From the cell containing the given text, extract its center point as [X, Y] coordinate. 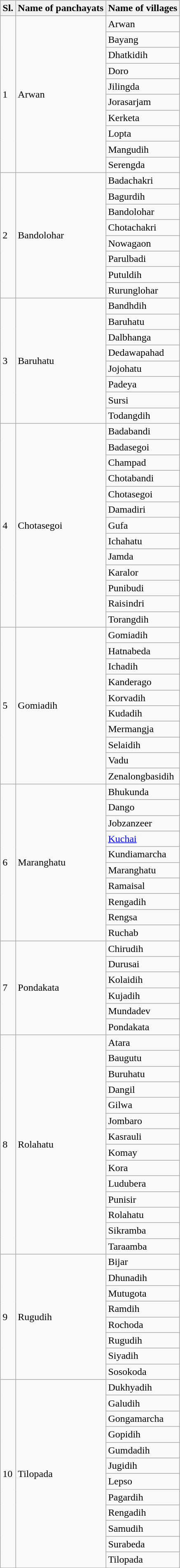
Kanderago [143, 682]
Ludubera [143, 1183]
Lepso [143, 1482]
Jojohatu [143, 369]
Jorasarjam [143, 102]
Jilingda [143, 86]
Dhatkidih [143, 55]
Ruchab [143, 933]
Rochoda [143, 1325]
Rengsa [143, 917]
Mermangja [143, 729]
Sikramba [143, 1231]
Vadu [143, 761]
2 [8, 235]
Badachakri [143, 180]
Mundadev [143, 1011]
Parulbadi [143, 259]
Zenalongbasidih [143, 776]
Badabandi [143, 431]
Badasegoi [143, 447]
10 [8, 1473]
Jobzanzeer [143, 823]
3 [8, 361]
Ramaisal [143, 886]
Taraamba [143, 1246]
Durusai [143, 964]
Siyadih [143, 1356]
Ichadih [143, 666]
Lopta [143, 133]
Kuchai [143, 839]
Serengda [143, 165]
6 [8, 862]
Kundiamarcha [143, 854]
Korvadih [143, 698]
Mutugota [143, 1293]
Jamda [143, 557]
Buruhatu [143, 1074]
7 [8, 987]
Todangdih [143, 415]
8 [8, 1145]
Pagardih [143, 1497]
Dango [143, 807]
Bhukunda [143, 792]
Kasrauli [143, 1136]
Kora [143, 1168]
5 [8, 706]
Putuldih [143, 275]
Bayang [143, 40]
Dhunadih [143, 1278]
Padeya [143, 384]
Dedawapahad [143, 353]
Bijar [143, 1262]
Name of villages [143, 8]
Selaidih [143, 745]
4 [8, 525]
Chotabandi [143, 478]
1 [8, 95]
9 [8, 1317]
Dalbhanga [143, 337]
Raisindri [143, 604]
Kudadih [143, 714]
Jugidih [143, 1466]
Baugutu [143, 1058]
Chotachakri [143, 228]
Chirudih [143, 948]
Bagurdih [143, 196]
Samudih [143, 1528]
Sl. [8, 8]
Doro [143, 71]
Gilwa [143, 1105]
Sosokoda [143, 1372]
Bandhdih [143, 306]
Punisir [143, 1199]
Kerketa [143, 118]
Kolaidih [143, 980]
Gopidih [143, 1434]
Rurunglohar [143, 290]
Punibudi [143, 588]
Karalor [143, 572]
Dukhyadih [143, 1387]
Ichahatu [143, 541]
Damadiri [143, 510]
Galudih [143, 1403]
Mangudih [143, 149]
Champad [143, 463]
Torangdih [143, 619]
Name of panchayats [61, 8]
Sursi [143, 400]
Gumdadih [143, 1450]
Gongamarcha [143, 1419]
Ramdih [143, 1309]
Atara [143, 1043]
Gufa [143, 525]
Surabeda [143, 1544]
Jombaro [143, 1121]
Komay [143, 1152]
Hatnabeda [143, 651]
Dangil [143, 1090]
Nowagaon [143, 243]
Kujadih [143, 996]
